Extract the (X, Y) coordinate from the center of the cell holding the provided text.  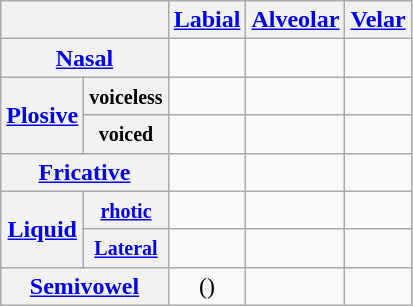
Alveolar (296, 20)
Velar (378, 20)
voiced (126, 134)
rhotic (126, 210)
Plosive (42, 115)
Lateral (126, 248)
Nasal (84, 58)
voiceless (126, 96)
Labial (207, 20)
() (207, 286)
Liquid (42, 229)
Fricative (84, 172)
Semivowel (84, 286)
